Extract the [X, Y] coordinate from the center of the cell holding the provided text.  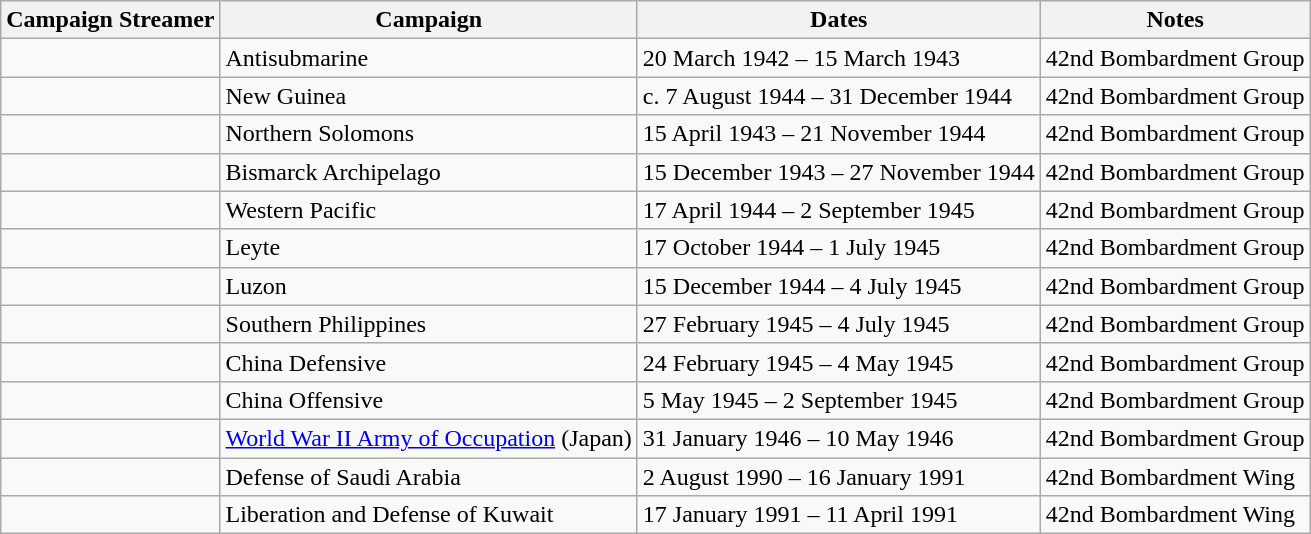
Bismarck Archipelago [428, 172]
20 March 1942 – 15 March 1943 [838, 58]
Northern Solomons [428, 134]
Western Pacific [428, 210]
Leyte [428, 248]
31 January 1946 – 10 May 1946 [838, 438]
China Defensive [428, 362]
Defense of Saudi Arabia [428, 477]
Campaign Streamer [110, 20]
15 December 1944 – 4 July 1945 [838, 286]
Luzon [428, 286]
Liberation and Defense of Kuwait [428, 515]
Dates [838, 20]
17 January 1991 – 11 April 1991 [838, 515]
2 August 1990 – 16 January 1991 [838, 477]
Antisubmarine [428, 58]
5 May 1945 – 2 September 1945 [838, 400]
Notes [1175, 20]
Campaign [428, 20]
17 October 1944 – 1 July 1945 [838, 248]
New Guinea [428, 96]
Southern Philippines [428, 324]
c. 7 August 1944 – 31 December 1944 [838, 96]
15 December 1943 – 27 November 1944 [838, 172]
China Offensive [428, 400]
24 February 1945 – 4 May 1945 [838, 362]
17 April 1944 – 2 September 1945 [838, 210]
15 April 1943 – 21 November 1944 [838, 134]
27 February 1945 – 4 July 1945 [838, 324]
World War II Army of Occupation (Japan) [428, 438]
